From the cell containing the given text, extract its center point as [X, Y] coordinate. 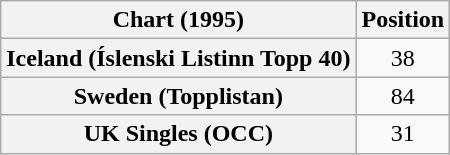
84 [403, 96]
Iceland (Íslenski Listinn Topp 40) [178, 58]
31 [403, 134]
Position [403, 20]
UK Singles (OCC) [178, 134]
Sweden (Topplistan) [178, 96]
38 [403, 58]
Chart (1995) [178, 20]
